Search for the cell housing the specified text and yield its [X, Y] center coordinate. 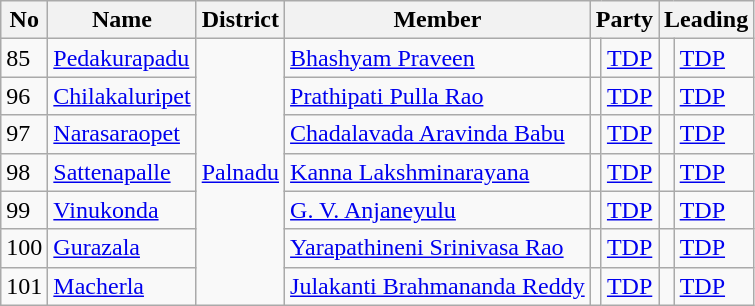
Party [624, 20]
98 [24, 172]
Macherla [122, 286]
Member [438, 20]
Kanna Lakshminarayana [438, 172]
District [240, 20]
Pedakurapadu [122, 58]
No [24, 20]
Yarapathineni Srinivasa Rao [438, 248]
Prathipati Pulla Rao [438, 96]
100 [24, 248]
101 [24, 286]
Chilakaluripet [122, 96]
G. V. Anjaneyulu [438, 210]
Chadalavada Aravinda Babu [438, 134]
Julakanti Brahmananda Reddy [438, 286]
97 [24, 134]
Narasaraopet [122, 134]
Vinukonda [122, 210]
99 [24, 210]
Name [122, 20]
Bhashyam Praveen [438, 58]
96 [24, 96]
Sattenapalle [122, 172]
Gurazala [122, 248]
Leading [706, 20]
85 [24, 58]
Palnadu [240, 172]
